From the cell containing the given text, extract its center point as [X, Y] coordinate. 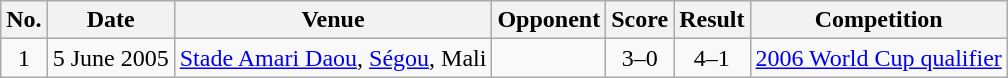
No. [24, 20]
1 [24, 58]
Result [712, 20]
5 June 2005 [110, 58]
4–1 [712, 58]
Score [640, 20]
Date [110, 20]
Opponent [549, 20]
3–0 [640, 58]
Stade Amari Daou, Ségou, Mali [333, 58]
Venue [333, 20]
2006 World Cup qualifier [878, 58]
Competition [878, 20]
